Pinpoint the cell where the given text exists, returning its (X, Y) midpoint coordinate. 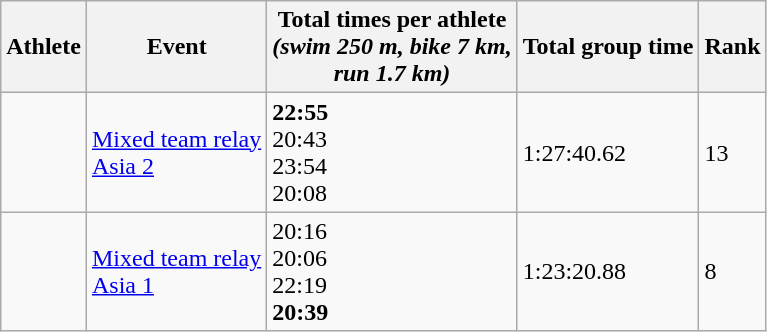
20:1620:0622:1920:39 (392, 272)
1:27:40.62 (608, 152)
Total group time (608, 47)
Event (176, 47)
Total times per athlete (swim 250 m, bike 7 km, run 1.7 km) (392, 47)
8 (732, 272)
22:5520:4323:5420:08 (392, 152)
13 (732, 152)
Rank (732, 47)
1:23:20.88 (608, 272)
Athlete (44, 47)
Mixed team relay Asia 1 (176, 272)
Mixed team relay Asia 2 (176, 152)
